Scan for the cell matching the given text and deliver its [x, y] coordinate at center. 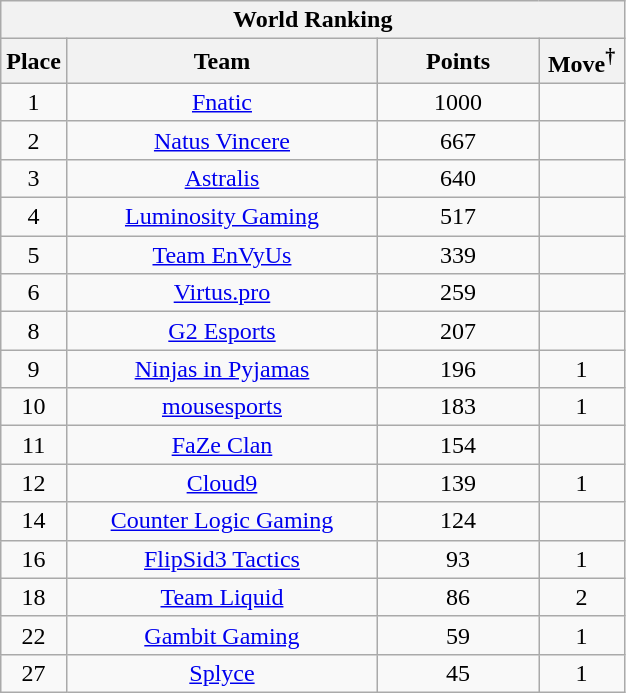
Luminosity Gaming [222, 217]
27 [34, 673]
9 [34, 369]
Astralis [222, 178]
259 [458, 293]
Points [458, 62]
Team Liquid [222, 597]
Cloud9 [222, 483]
Splyce [222, 673]
World Ranking [313, 20]
Gambit Gaming [222, 635]
G2 Esports [222, 331]
1000 [458, 102]
Place [34, 62]
93 [458, 559]
5 [34, 255]
Team [222, 62]
11 [34, 445]
6 [34, 293]
Virtus.pro [222, 293]
Counter Logic Gaming [222, 521]
Move† [582, 62]
183 [458, 407]
59 [458, 635]
14 [34, 521]
517 [458, 217]
16 [34, 559]
Team EnVyUs [222, 255]
mousesports [222, 407]
207 [458, 331]
Natus Vincere [222, 140]
12 [34, 483]
124 [458, 521]
18 [34, 597]
86 [458, 597]
154 [458, 445]
10 [34, 407]
Fnatic [222, 102]
8 [34, 331]
4 [34, 217]
3 [34, 178]
339 [458, 255]
FlipSid3 Tactics [222, 559]
139 [458, 483]
640 [458, 178]
Ninjas in Pyjamas [222, 369]
45 [458, 673]
FaZe Clan [222, 445]
667 [458, 140]
196 [458, 369]
22 [34, 635]
